From the cell containing the given text, extract its center point as (x, y) coordinate. 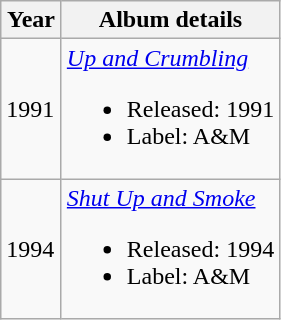
1994 (32, 249)
Album details (170, 20)
Up and CrumblingReleased: 1991Label: A&M (170, 109)
Year (32, 20)
Shut Up and SmokeReleased: 1994Label: A&M (170, 249)
1991 (32, 109)
